Identify which cell holds the provided text, then report its [X, Y] central coordinate. 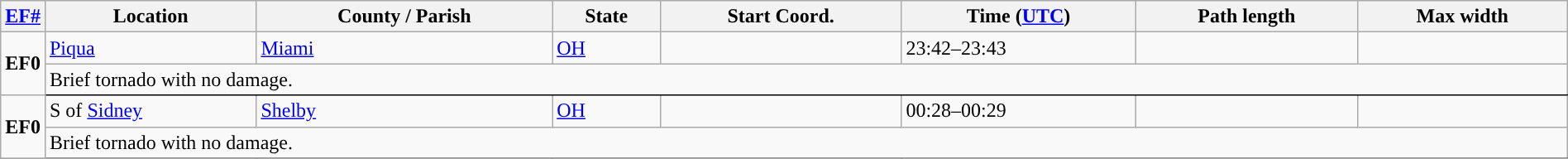
00:28–00:29 [1019, 111]
Piqua [151, 48]
S of Sidney [151, 111]
23:42–23:43 [1019, 48]
Start Coord. [781, 17]
Miami [404, 48]
State [607, 17]
Path length [1246, 17]
Max width [1462, 17]
EF# [23, 17]
Location [151, 17]
Shelby [404, 111]
County / Parish [404, 17]
Time (UTC) [1019, 17]
